Identify which cell holds the provided text, then report its [x, y] central coordinate. 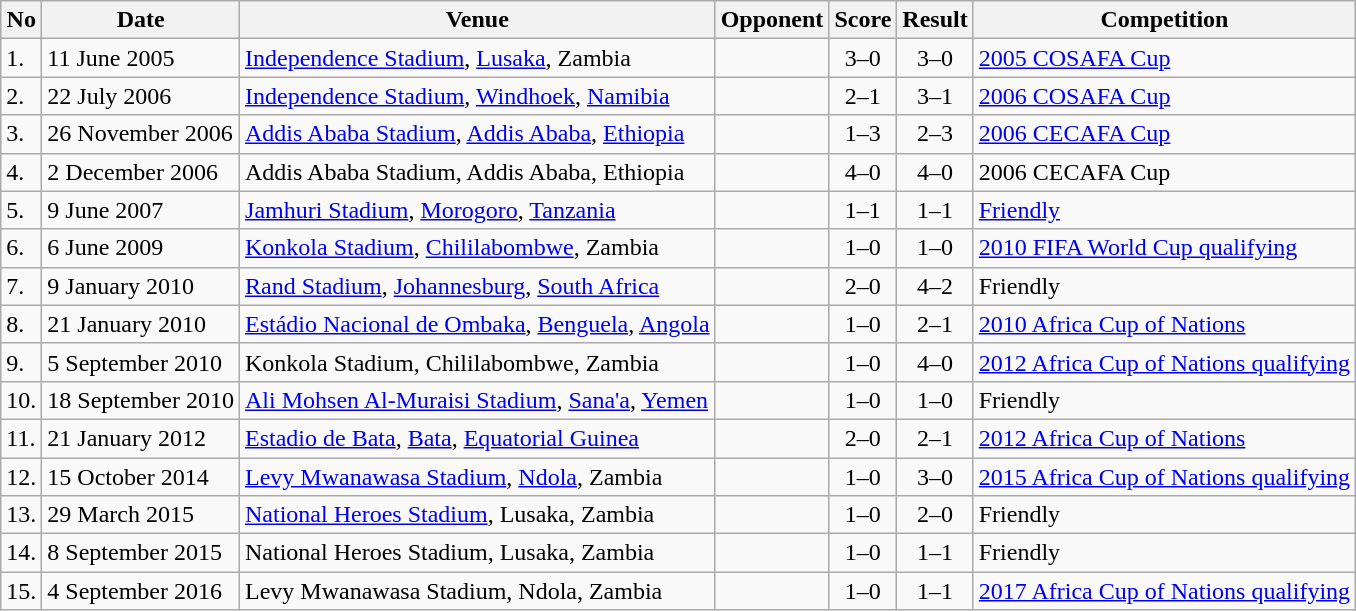
6 June 2009 [141, 248]
11. [22, 438]
8. [22, 324]
Jamhuri Stadium, Morogoro, Tanzania [478, 210]
9 January 2010 [141, 286]
Competition [1164, 20]
2–3 [935, 134]
2010 FIFA World Cup qualifying [1164, 248]
2005 COSAFA Cup [1164, 58]
Result [935, 20]
5. [22, 210]
Venue [478, 20]
8 September 2015 [141, 553]
Score [863, 20]
10. [22, 400]
13. [22, 515]
4 September 2016 [141, 591]
Estadio de Bata, Bata, Equatorial Guinea [478, 438]
1. [22, 58]
2 December 2006 [141, 172]
2. [22, 96]
29 March 2015 [141, 515]
2012 Africa Cup of Nations [1164, 438]
2012 Africa Cup of Nations qualifying [1164, 362]
2006 COSAFA Cup [1164, 96]
5 September 2010 [141, 362]
21 January 2010 [141, 324]
Opponent [772, 20]
9. [22, 362]
21 January 2012 [141, 438]
22 July 2006 [141, 96]
1–3 [863, 134]
4–2 [935, 286]
6. [22, 248]
Rand Stadium, Johannesburg, South Africa [478, 286]
Estádio Nacional de Ombaka, Benguela, Angola [478, 324]
No [22, 20]
Ali Mohsen Al-Muraisi Stadium, Sana'a, Yemen [478, 400]
2010 Africa Cup of Nations [1164, 324]
14. [22, 553]
12. [22, 477]
Independence Stadium, Lusaka, Zambia [478, 58]
9 June 2007 [141, 210]
15 October 2014 [141, 477]
2015 Africa Cup of Nations qualifying [1164, 477]
Date [141, 20]
26 November 2006 [141, 134]
18 September 2010 [141, 400]
7. [22, 286]
3–1 [935, 96]
3. [22, 134]
2017 Africa Cup of Nations qualifying [1164, 591]
11 June 2005 [141, 58]
15. [22, 591]
Independence Stadium, Windhoek, Namibia [478, 96]
4. [22, 172]
